Capture the cell that displays the provided text and extract its [x, y] central coordinate. 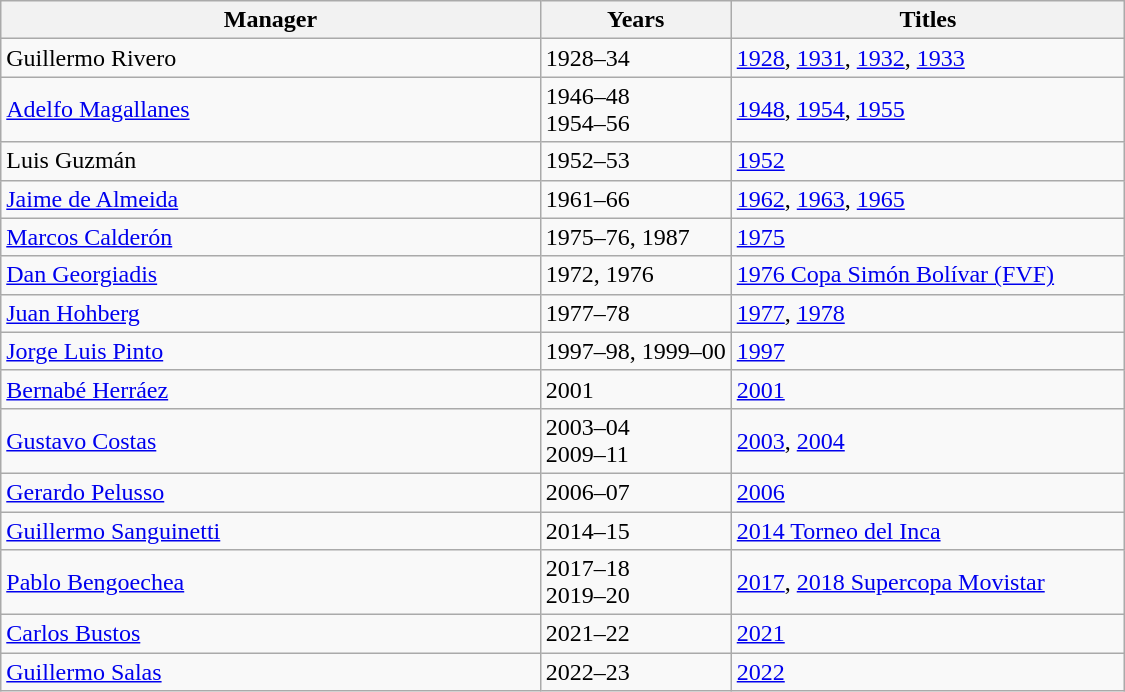
Marcos Calderón [270, 237]
1972, 1976 [636, 275]
2022–23 [636, 672]
Jorge Luis Pinto [270, 351]
1976 Copa Simón Bolívar (FVF) [928, 275]
Adelfo Magallanes [270, 110]
Jaime de Almeida [270, 199]
Manager [270, 20]
Guillermo Sanguinetti [270, 531]
Gustavo Costas [270, 440]
Juan Hohberg [270, 313]
2006 [928, 492]
2021 [928, 634]
2017–182019–20 [636, 582]
1977–78 [636, 313]
2014–15 [636, 531]
Guillermo Rivero [270, 58]
Guillermo Salas [270, 672]
1977, 1978 [928, 313]
2003–042009–11 [636, 440]
1962, 1963, 1965 [928, 199]
1928–34 [636, 58]
1952–53 [636, 161]
1961–66 [636, 199]
1975 [928, 237]
Carlos Bustos [270, 634]
2022 [928, 672]
1952 [928, 161]
2006–07 [636, 492]
1997–98, 1999–00 [636, 351]
1975–76, 1987 [636, 237]
2021–22 [636, 634]
Years [636, 20]
2003, 2004 [928, 440]
Gerardo Pelusso [270, 492]
Luis Guzmán [270, 161]
Titles [928, 20]
2014 Torneo del Inca [928, 531]
1928, 1931, 1932, 1933 [928, 58]
1997 [928, 351]
1946–481954–56 [636, 110]
Dan Georgiadis [270, 275]
1948, 1954, 1955 [928, 110]
Bernabé Herráez [270, 389]
2017, 2018 Supercopa Movistar [928, 582]
Pablo Bengoechea [270, 582]
